Detect which cell encompasses the target text, then output its [x, y] center coordinate. 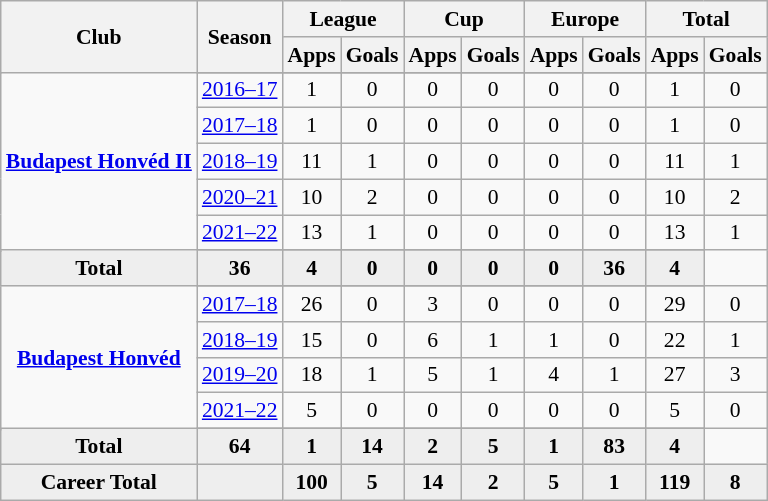
27 [675, 375]
100 [312, 482]
64 [240, 447]
83 [614, 447]
29 [675, 304]
Europe [586, 19]
2019–20 [240, 375]
League [344, 19]
2016–17 [240, 90]
26 [312, 304]
Budapest Honvéd II [99, 161]
Cup [464, 19]
22 [675, 340]
15 [312, 340]
Club [99, 36]
18 [312, 375]
Season [240, 36]
119 [675, 482]
2020–21 [240, 197]
Career Total [99, 482]
6 [433, 340]
Budapest Honvéd [99, 357]
8 [736, 482]
